Locate the cell with the specified text and output its (X, Y) center coordinate. 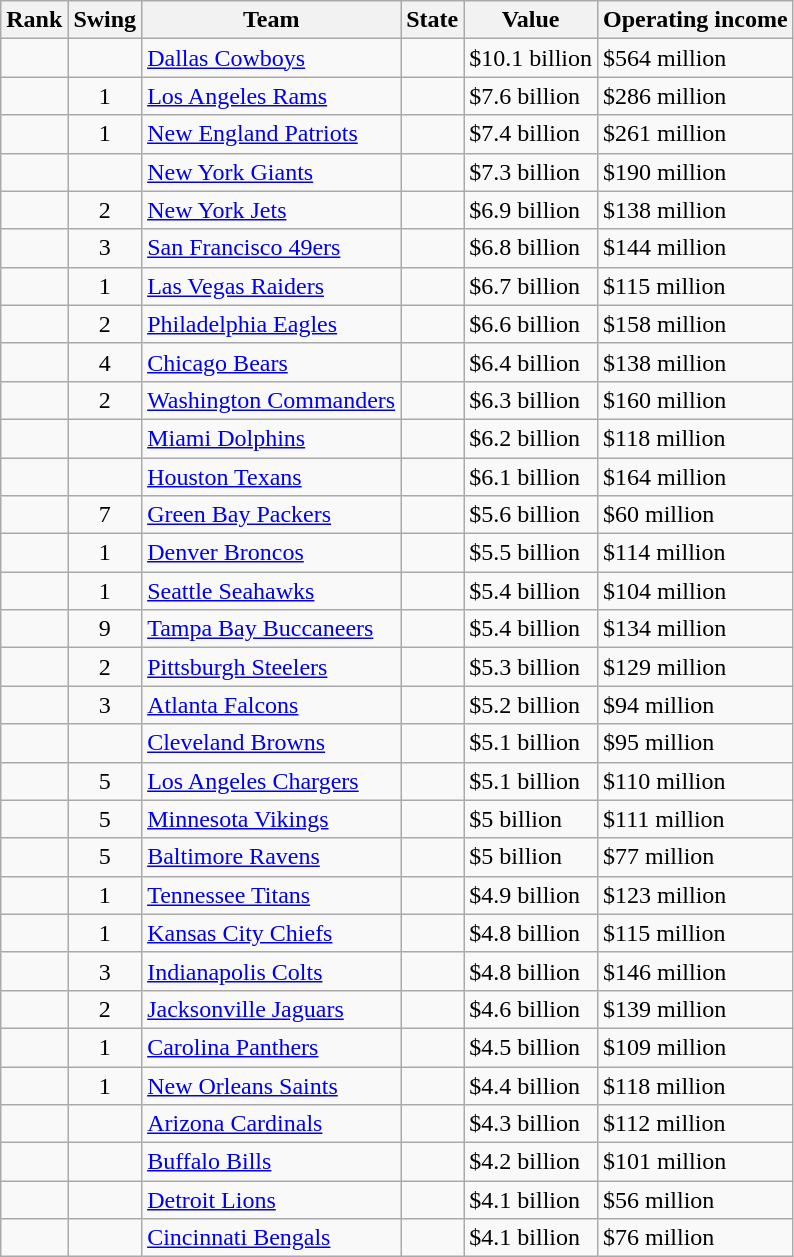
$6.9 billion (531, 210)
$261 million (695, 134)
$158 million (695, 324)
$112 million (695, 1124)
$10.1 billion (531, 58)
$123 million (695, 895)
$6.6 billion (531, 324)
7 (105, 515)
$77 million (695, 857)
$56 million (695, 1200)
$60 million (695, 515)
$4.4 billion (531, 1085)
Denver Broncos (272, 553)
$114 million (695, 553)
$5.5 billion (531, 553)
$94 million (695, 705)
$144 million (695, 248)
Buffalo Bills (272, 1162)
Chicago Bears (272, 362)
$5.6 billion (531, 515)
New York Giants (272, 172)
$7.3 billion (531, 172)
$190 million (695, 172)
Team (272, 20)
Swing (105, 20)
$6.3 billion (531, 400)
Tennessee Titans (272, 895)
$129 million (695, 667)
Dallas Cowboys (272, 58)
$134 million (695, 629)
Tampa Bay Buccaneers (272, 629)
$6.7 billion (531, 286)
Las Vegas Raiders (272, 286)
$104 million (695, 591)
$6.2 billion (531, 438)
Operating income (695, 20)
Houston Texans (272, 477)
$4.2 billion (531, 1162)
$5.3 billion (531, 667)
Seattle Seahawks (272, 591)
Minnesota Vikings (272, 819)
Cleveland Browns (272, 743)
$101 million (695, 1162)
Indianapolis Colts (272, 971)
$564 million (695, 58)
$139 million (695, 1009)
Cincinnati Bengals (272, 1238)
Arizona Cardinals (272, 1124)
Los Angeles Chargers (272, 781)
$146 million (695, 971)
9 (105, 629)
$4.6 billion (531, 1009)
$4.3 billion (531, 1124)
Kansas City Chiefs (272, 933)
Carolina Panthers (272, 1047)
$6.8 billion (531, 248)
4 (105, 362)
State (432, 20)
$160 million (695, 400)
$109 million (695, 1047)
New England Patriots (272, 134)
Miami Dolphins (272, 438)
Atlanta Falcons (272, 705)
Green Bay Packers (272, 515)
$164 million (695, 477)
$7.4 billion (531, 134)
New York Jets (272, 210)
San Francisco 49ers (272, 248)
$110 million (695, 781)
Jacksonville Jaguars (272, 1009)
$5.2 billion (531, 705)
Baltimore Ravens (272, 857)
$4.5 billion (531, 1047)
$6.1 billion (531, 477)
Value (531, 20)
Pittsburgh Steelers (272, 667)
$95 million (695, 743)
$286 million (695, 96)
$76 million (695, 1238)
Rank (34, 20)
$111 million (695, 819)
$6.4 billion (531, 362)
Washington Commanders (272, 400)
New Orleans Saints (272, 1085)
Los Angeles Rams (272, 96)
Philadelphia Eagles (272, 324)
$4.9 billion (531, 895)
$7.6 billion (531, 96)
Detroit Lions (272, 1200)
